For the text-containing cell, return its midpoint in (X, Y) coordinate format. 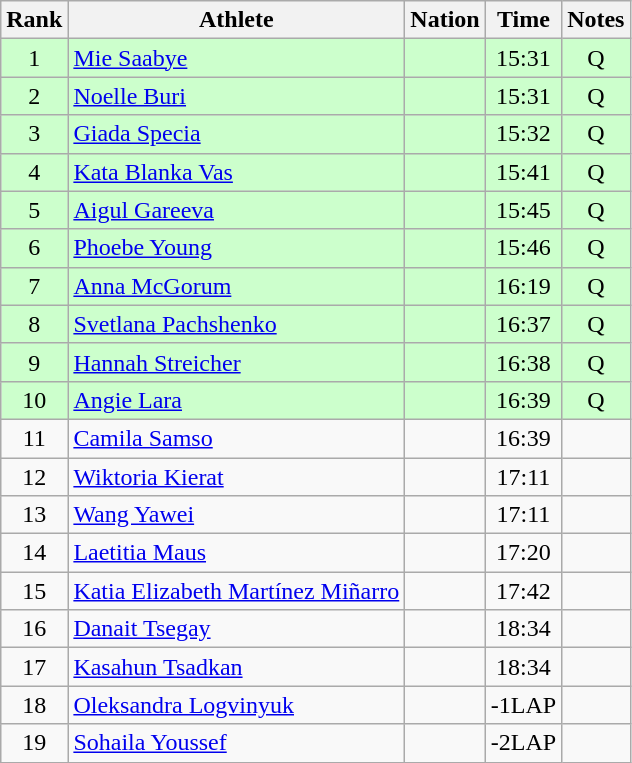
15 (34, 591)
15:41 (523, 172)
10 (34, 400)
15:46 (523, 248)
Hannah Streicher (236, 362)
18 (34, 705)
1 (34, 58)
5 (34, 210)
15:45 (523, 210)
17:42 (523, 591)
-2LAP (523, 743)
Katia Elizabeth Martínez Miñarro (236, 591)
Angie Lara (236, 400)
17 (34, 667)
7 (34, 286)
Oleksandra Logvinyuk (236, 705)
Sohaila Youssef (236, 743)
3 (34, 134)
Mie Saabye (236, 58)
Wang Yawei (236, 515)
8 (34, 324)
-1LAP (523, 705)
Time (523, 20)
Giada Specia (236, 134)
16 (34, 629)
Svetlana Pachshenko (236, 324)
Danait Tsegay (236, 629)
Aigul Gareeva (236, 210)
9 (34, 362)
Laetitia Maus (236, 553)
Noelle Buri (236, 96)
17:20 (523, 553)
12 (34, 477)
13 (34, 515)
16:38 (523, 362)
Nation (445, 20)
Wiktoria Kierat (236, 477)
Anna McGorum (236, 286)
11 (34, 438)
Rank (34, 20)
6 (34, 248)
Phoebe Young (236, 248)
Kasahun Tsadkan (236, 667)
16:37 (523, 324)
4 (34, 172)
14 (34, 553)
Notes (596, 20)
2 (34, 96)
19 (34, 743)
Camila Samso (236, 438)
Athlete (236, 20)
16:19 (523, 286)
15:32 (523, 134)
Kata Blanka Vas (236, 172)
